From the cell containing the given text, extract its center point as (X, Y) coordinate. 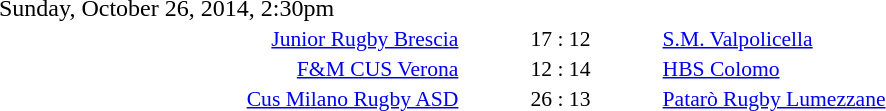
12 : 14 (560, 68)
17 : 12 (560, 38)
